Scan for the cell matching the given text and deliver its (x, y) coordinate at center. 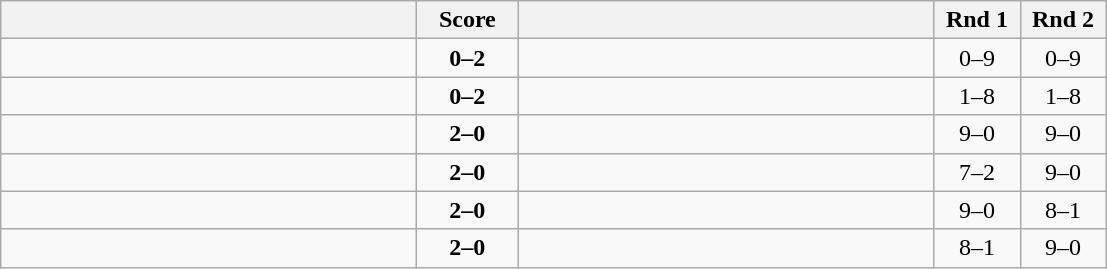
7–2 (977, 172)
Score (468, 20)
Rnd 1 (977, 20)
Rnd 2 (1063, 20)
